Identify which cell holds the provided text, then report its (X, Y) central coordinate. 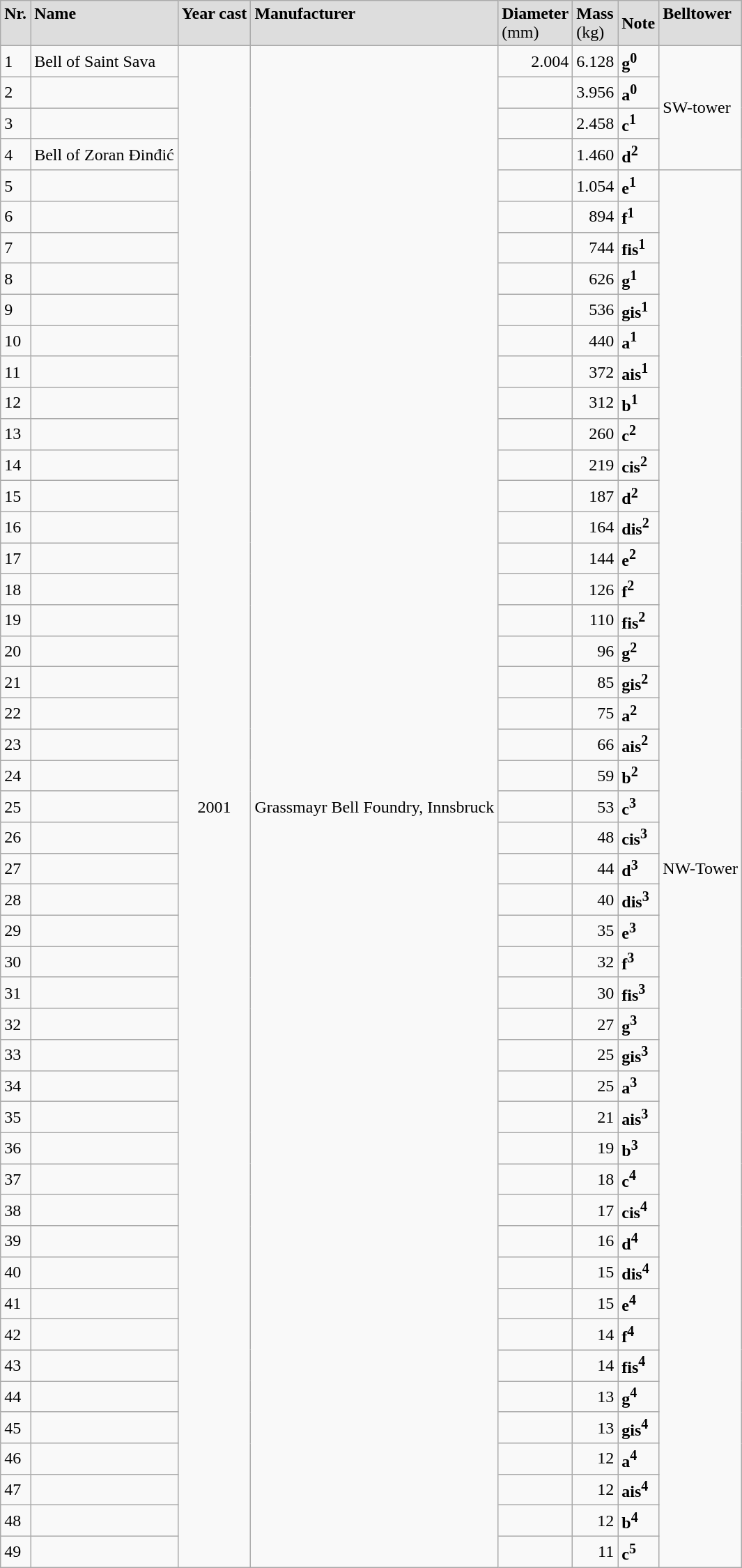
Manufacturer (375, 24)
47 (15, 1490)
43 (15, 1366)
b2 (638, 776)
e1 (638, 185)
6 (15, 217)
f3 (638, 962)
219 (595, 466)
g3 (638, 1024)
d4 (638, 1242)
37 (15, 1179)
1 (15, 61)
gis3 (638, 1055)
dis4 (638, 1273)
b4 (638, 1521)
d3 (638, 868)
fis1 (638, 248)
c5 (638, 1551)
31 (15, 992)
2 (15, 92)
66 (595, 744)
a2 (638, 714)
dis3 (638, 900)
3.956 (595, 92)
ais2 (638, 744)
41 (15, 1303)
1.460 (595, 155)
3 (15, 124)
gis1 (638, 309)
ais3 (638, 1118)
cis3 (638, 838)
c4 (638, 1179)
e4 (638, 1303)
22 (15, 714)
28 (15, 900)
536 (595, 309)
Nr. (15, 24)
42 (15, 1335)
Mass(kg) (595, 24)
372 (595, 372)
20 (15, 651)
ais1 (638, 372)
894 (595, 217)
2.004 (535, 61)
g0 (638, 61)
e2 (638, 559)
Year cast (215, 24)
36 (15, 1148)
23 (15, 744)
75 (595, 714)
440 (595, 341)
fis4 (638, 1366)
Note (638, 24)
260 (595, 433)
26 (15, 838)
744 (595, 248)
2001 (215, 807)
53 (595, 807)
187 (595, 496)
6.128 (595, 61)
c3 (638, 807)
2.458 (595, 124)
a0 (638, 92)
Belltower (701, 24)
gis2 (638, 683)
85 (595, 683)
45 (15, 1427)
8 (15, 279)
c2 (638, 433)
c1 (638, 124)
7 (15, 248)
Bell of Zoran Đinđić (105, 155)
f4 (638, 1335)
46 (15, 1459)
59 (595, 776)
a4 (638, 1459)
38 (15, 1210)
NW-Tower (701, 868)
312 (595, 403)
f1 (638, 217)
fis3 (638, 992)
e3 (638, 931)
Bell of Saint Sava (105, 61)
10 (15, 341)
144 (595, 559)
f2 (638, 590)
39 (15, 1242)
cis2 (638, 466)
cis4 (638, 1210)
Name (105, 24)
a1 (638, 341)
49 (15, 1551)
gis4 (638, 1427)
34 (15, 1086)
110 (595, 620)
g2 (638, 651)
SW-tower (701, 108)
164 (595, 527)
96 (595, 651)
9 (15, 309)
29 (15, 931)
dis2 (638, 527)
626 (595, 279)
b1 (638, 403)
g1 (638, 279)
ais4 (638, 1490)
126 (595, 590)
Grassmayr Bell Foundry, Innsbruck (375, 807)
33 (15, 1055)
a3 (638, 1086)
5 (15, 185)
4 (15, 155)
g4 (638, 1397)
b3 (638, 1148)
Diameter(mm) (535, 24)
24 (15, 776)
1.054 (595, 185)
fis2 (638, 620)
